Pinpoint the cell where the given text exists, returning its (x, y) midpoint coordinate. 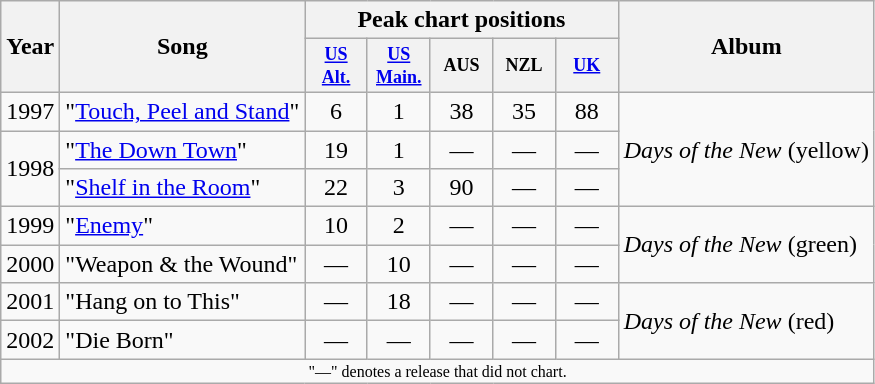
"—" denotes a release that did not chart. (438, 371)
38 (462, 111)
88 (586, 111)
90 (462, 188)
"The Down Town" (182, 150)
Year (30, 47)
Peak chart positions (462, 20)
"Touch, Peel and Stand" (182, 111)
2000 (30, 264)
USAlt. (336, 66)
Days of the New (red) (746, 321)
18 (398, 302)
1997 (30, 111)
2002 (30, 340)
"Enemy" (182, 226)
3 (398, 188)
UK (586, 66)
Song (182, 47)
6 (336, 111)
2 (398, 226)
Album (746, 47)
Days of the New (yellow) (746, 149)
AUS (462, 66)
USMain. (398, 66)
2001 (30, 302)
Days of the New (green) (746, 245)
"Weapon & the Wound" (182, 264)
22 (336, 188)
"Shelf in the Room" (182, 188)
19 (336, 150)
1999 (30, 226)
"Die Born" (182, 340)
NZL (524, 66)
35 (524, 111)
"Hang on to This" (182, 302)
1998 (30, 169)
